Capture the cell that displays the provided text and extract its (X, Y) central coordinate. 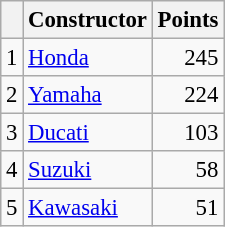
Kawasaki (88, 208)
3 (12, 133)
1 (12, 58)
245 (188, 58)
Ducati (88, 133)
4 (12, 170)
5 (12, 208)
Points (188, 20)
51 (188, 208)
Suzuki (88, 170)
Honda (88, 58)
Constructor (88, 20)
2 (12, 95)
103 (188, 133)
224 (188, 95)
58 (188, 170)
Yamaha (88, 95)
